From the cell containing the given text, extract its center point as (x, y) coordinate. 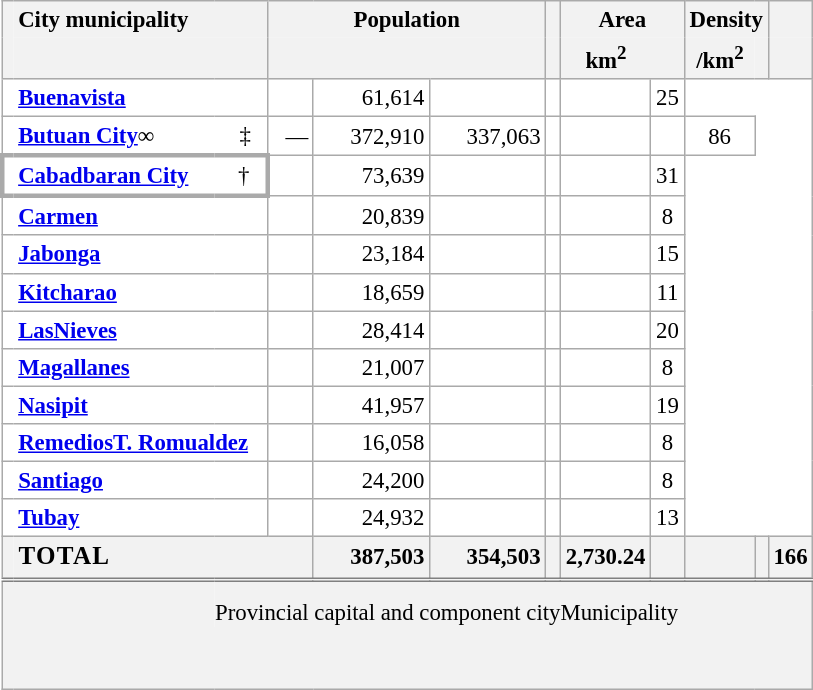
20,839 (371, 216)
73,639 (371, 176)
Density (726, 20)
TOTAL (164, 558)
16,058 (371, 443)
61,614 (371, 98)
Carmen (141, 216)
Tubay (141, 518)
/km2 (720, 58)
337,063 (488, 136)
Butuan City∞ (114, 136)
31 (668, 176)
354,503 (488, 558)
‡ (242, 136)
km2 (605, 58)
372,910 (371, 136)
24,200 (371, 480)
15 (668, 255)
City municipality (141, 20)
25 (668, 98)
† (242, 176)
Area (622, 20)
41,957 (371, 405)
2,730.24 (605, 558)
18,659 (371, 292)
Magallanes (141, 367)
RemediosT. Romualdez (141, 443)
20 (668, 330)
28,414 (371, 330)
86 (720, 136)
21,007 (371, 367)
Jabonga (141, 255)
LasNieves (141, 330)
— (291, 136)
Buenavista (141, 98)
11 (668, 292)
Santiago (141, 480)
166 (790, 558)
24,932 (371, 518)
19 (668, 405)
Kitcharao (141, 292)
387,503 (371, 558)
Cabadbaran City (114, 176)
Nasipit (141, 405)
13 (668, 518)
Municipality (686, 603)
Provincial capital and component city (388, 603)
23,184 (371, 255)
Population (407, 20)
